For the text-containing cell, return its midpoint in [X, Y] coordinate format. 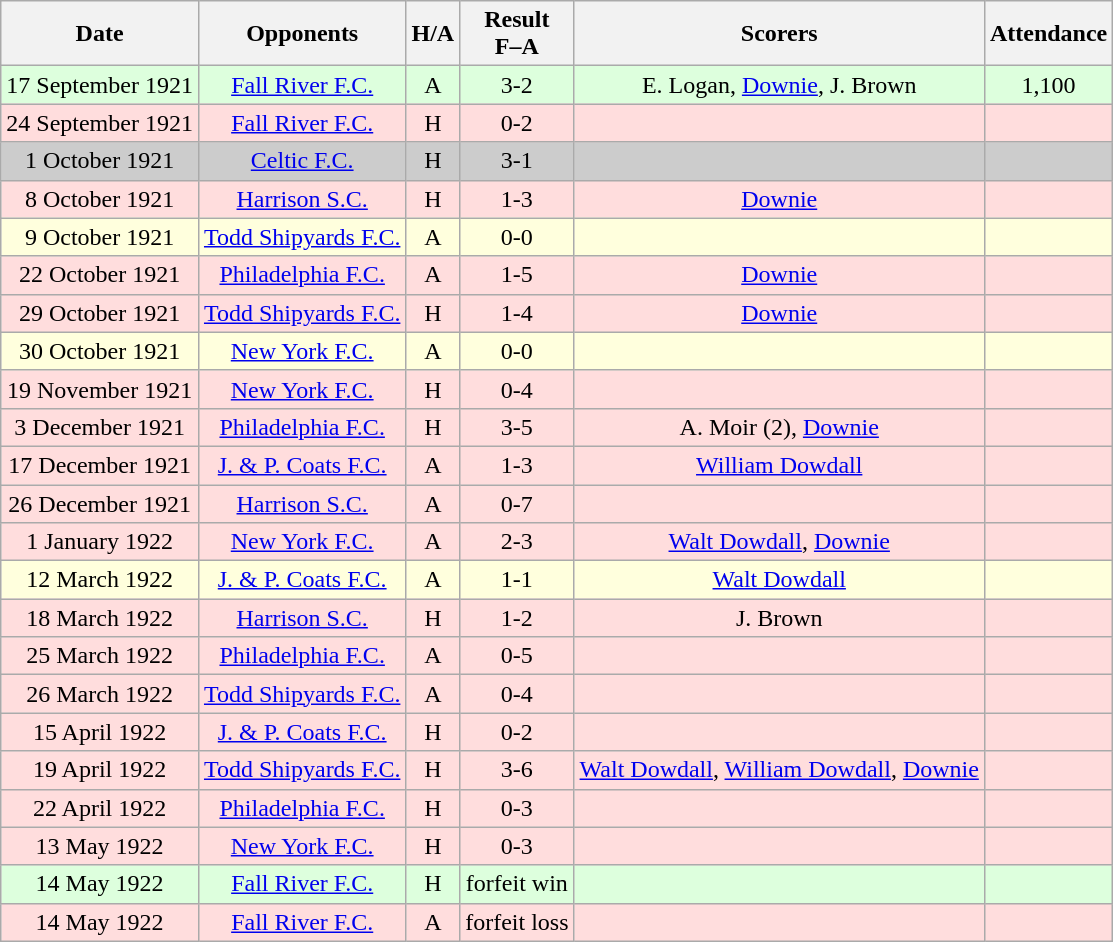
19 November 1921 [100, 389]
22 April 1922 [100, 808]
18 March 1922 [100, 618]
3-5 [517, 427]
Walt Dowdall [779, 580]
0-7 [517, 503]
1-2 [517, 618]
19 April 1922 [100, 770]
1 January 1922 [100, 542]
15 April 1922 [100, 732]
3-6 [517, 770]
3-1 [517, 161]
Scorers [779, 34]
13 May 1922 [100, 846]
E. Logan, Downie, J. Brown [779, 85]
3-2 [517, 85]
9 October 1921 [100, 237]
forfeit win [517, 884]
8 October 1921 [100, 199]
26 March 1922 [100, 694]
H/A [433, 34]
1,100 [1048, 85]
J. Brown [779, 618]
26 December 1921 [100, 503]
1-4 [517, 313]
1-5 [517, 275]
2-3 [517, 542]
Walt Dowdall, Downie [779, 542]
17 December 1921 [100, 465]
William Dowdall [779, 465]
Opponents [302, 34]
29 October 1921 [100, 313]
Walt Dowdall, William Dowdall, Downie [779, 770]
Celtic F.C. [302, 161]
A. Moir (2), Downie [779, 427]
0-5 [517, 656]
22 October 1921 [100, 275]
forfeit loss [517, 922]
ResultF–A [517, 34]
17 September 1921 [100, 85]
1 October 1921 [100, 161]
25 March 1922 [100, 656]
1-1 [517, 580]
Date [100, 34]
30 October 1921 [100, 351]
Attendance [1048, 34]
24 September 1921 [100, 123]
3 December 1921 [100, 427]
12 March 1922 [100, 580]
